Determine the [x, y] coordinate at the center of the cell enclosing the given text.  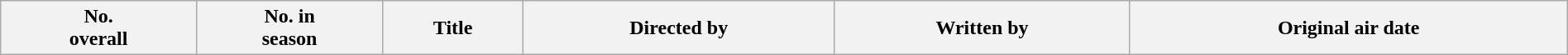
Directed by [678, 28]
Title [453, 28]
Written by [982, 28]
Original air date [1348, 28]
No. inseason [289, 28]
No.overall [99, 28]
